Locate the cell with the specified text and output its [x, y] center coordinate. 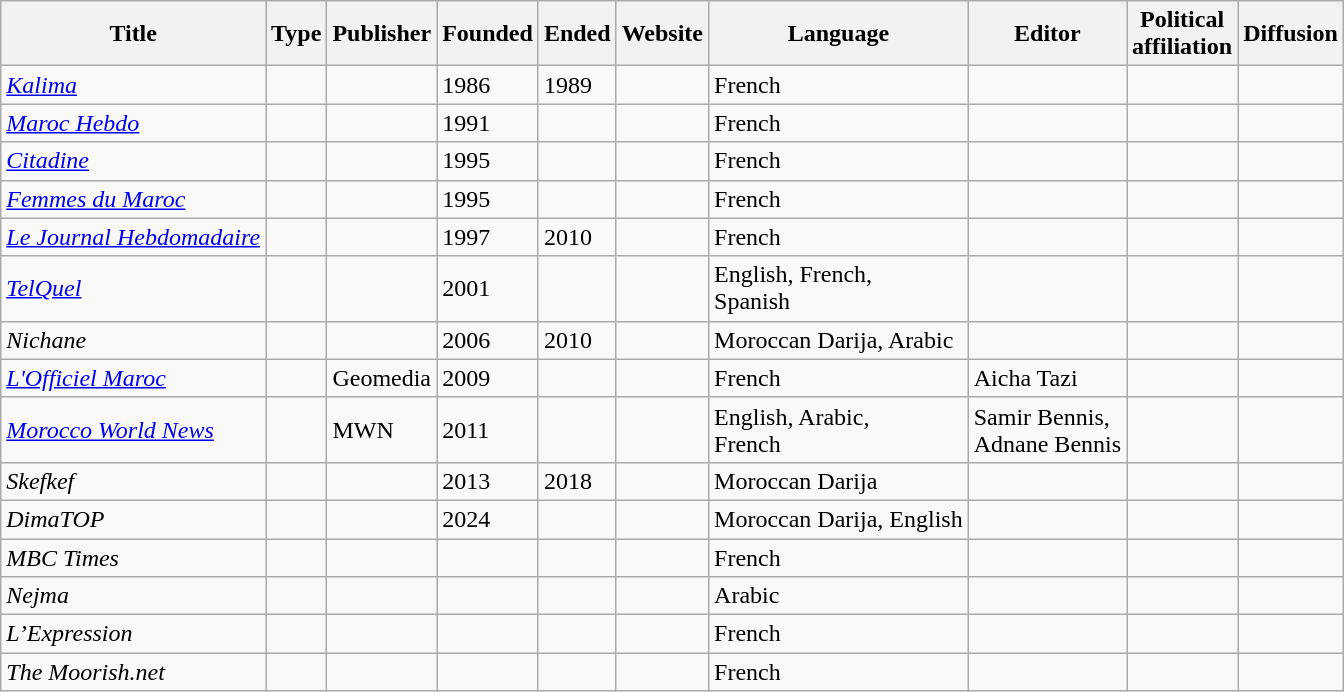
2006 [488, 340]
Publisher [382, 34]
Maroc Hebdo [134, 123]
2013 [488, 481]
1997 [488, 237]
Arabic [839, 596]
1986 [488, 85]
Ended [577, 34]
Samir Bennis, Adnane Bennis [1047, 430]
DimaTOP [134, 519]
English, Arabic,French [839, 430]
English, French,Spanish [839, 288]
Diffusion [1291, 34]
Kalima [134, 85]
2001 [488, 288]
2024 [488, 519]
Moroccan Darija, Arabic [839, 340]
1989 [577, 85]
Politicalaffiliation [1182, 34]
Title [134, 34]
The Moorish.net [134, 672]
Morocco World News [134, 430]
2018 [577, 481]
Editor [1047, 34]
Moroccan Darija, English [839, 519]
Skefkef [134, 481]
MBC Times [134, 557]
1991 [488, 123]
Moroccan Darija [839, 481]
Language [839, 34]
Nichane [134, 340]
TelQuel [134, 288]
Geomedia [382, 378]
MWN [382, 430]
Website [662, 34]
Founded [488, 34]
Type [296, 34]
L'Officiel Maroc [134, 378]
Citadine [134, 161]
Le Journal Hebdomadaire [134, 237]
Nejma [134, 596]
2009 [488, 378]
Aicha Tazi [1047, 378]
L’Expression [134, 634]
Femmes du Maroc [134, 199]
2011 [488, 430]
